Extract the [x, y] coordinate from the center of the cell holding the provided text.  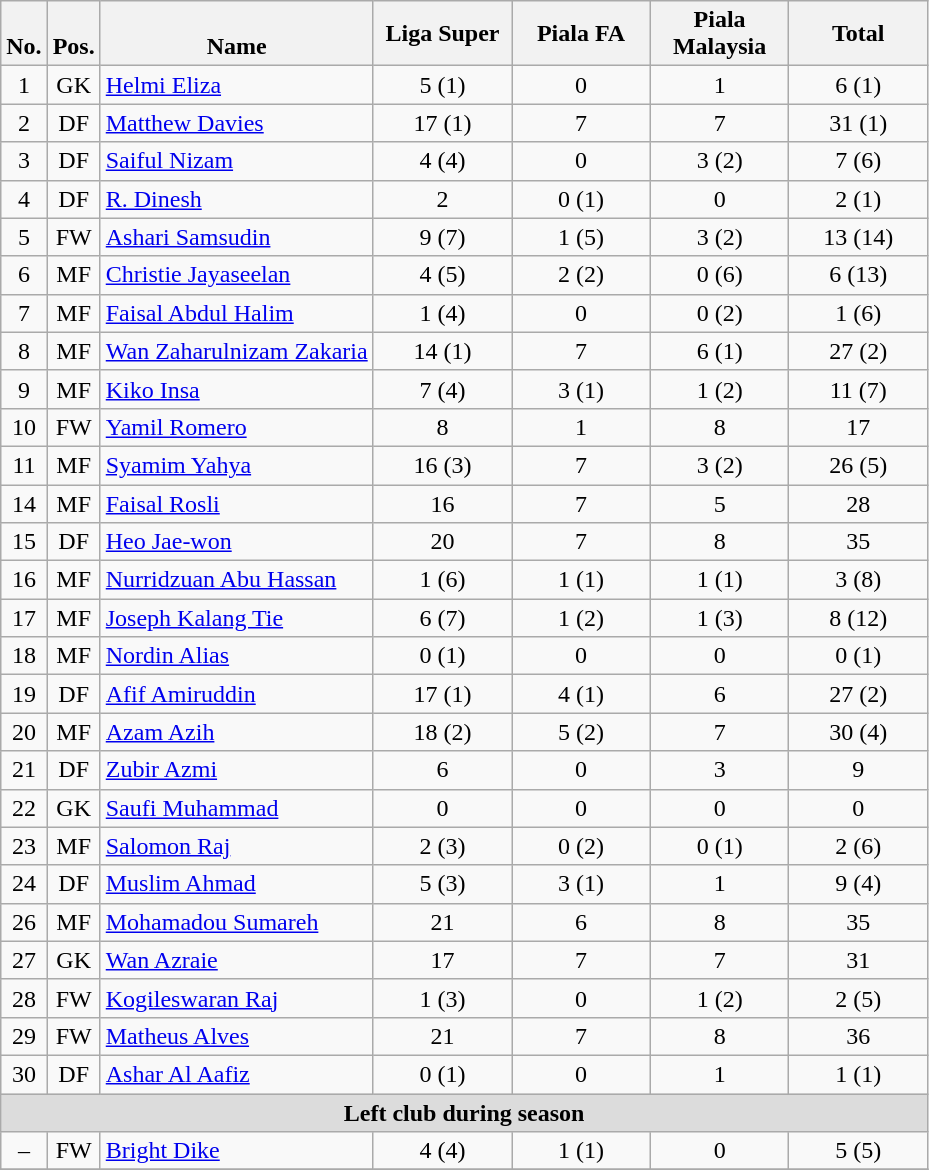
29 [24, 1036]
Helmi Eliza [236, 85]
Afif Amiruddin [236, 694]
1 (4) [442, 313]
26 [24, 922]
5 (5) [858, 1151]
Zubir Azmi [236, 770]
– [24, 1151]
Faisal Rosli [236, 503]
1 (5) [582, 237]
22 [24, 808]
13 (14) [858, 237]
4 (5) [442, 275]
Faisal Abdul Halim [236, 313]
Wan Zaharulnizam Zakaria [236, 351]
Piala FA [582, 34]
2 (3) [442, 846]
5 (2) [582, 732]
11 (7) [858, 389]
0 (6) [720, 275]
Total [858, 34]
26 (5) [858, 465]
Name [236, 34]
6 (7) [442, 618]
No. [24, 34]
Nordin Alias [236, 656]
18 (2) [442, 732]
Matheus Alves [236, 1036]
Matthew Davies [236, 123]
24 [24, 884]
36 [858, 1036]
16 (3) [442, 465]
23 [24, 846]
Christie Jayaseelan [236, 275]
30 (4) [858, 732]
Azam Azih [236, 732]
Wan Azraie [236, 960]
2 (2) [582, 275]
R. Dinesh [236, 199]
2 (5) [858, 998]
11 [24, 465]
Piala Malaysia [720, 34]
14 (1) [442, 351]
5 (3) [442, 884]
6 (13) [858, 275]
Kiko Insa [236, 389]
2 (6) [858, 846]
Ashar Al Aafiz [236, 1074]
30 [24, 1074]
Syamim Yahya [236, 465]
4 (1) [582, 694]
5 (1) [442, 85]
7 (4) [442, 389]
Salomon Raj [236, 846]
Pos. [74, 34]
Joseph Kalang Tie [236, 618]
31 [858, 960]
14 [24, 503]
18 [24, 656]
Mohamadou Sumareh [236, 922]
9 (7) [442, 237]
2 (1) [858, 199]
Saiful Nizam [236, 161]
Ashari Samsudin [236, 237]
19 [24, 694]
27 [24, 960]
Muslim Ahmad [236, 884]
7 (6) [858, 161]
4 [24, 199]
3 (8) [858, 580]
9 (4) [858, 884]
Saufi Muhammad [236, 808]
Kogileswaran Raj [236, 998]
Yamil Romero [236, 427]
10 [24, 427]
Left club during season [464, 1113]
15 [24, 542]
Bright Dike [236, 1151]
31 (1) [858, 123]
Liga Super [442, 34]
8 (12) [858, 618]
Heo Jae-won [236, 542]
Nurridzuan Abu Hassan [236, 580]
